Capture the cell that displays the provided text and extract its [X, Y] central coordinate. 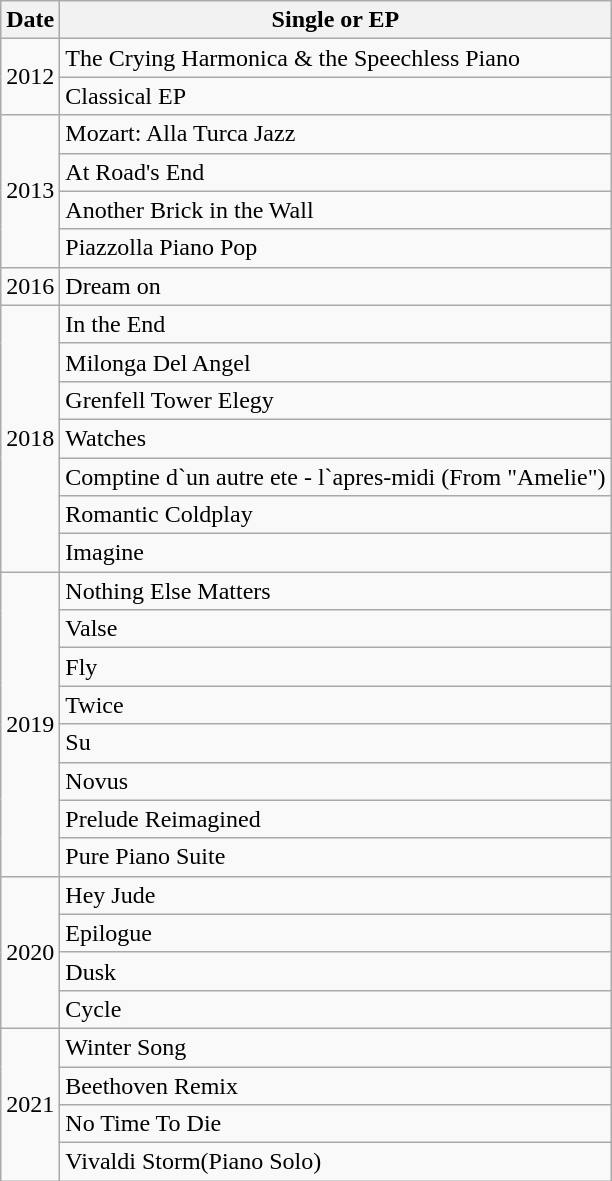
No Time To Die [336, 1124]
2019 [30, 724]
Novus [336, 781]
Date [30, 20]
Beethoven Remix [336, 1085]
Fly [336, 667]
Hey Jude [336, 895]
Epilogue [336, 933]
2020 [30, 952]
Su [336, 743]
Twice [336, 705]
2012 [30, 77]
Piazzolla Piano Pop [336, 248]
Another Brick in the Wall [336, 210]
Milonga Del Angel [336, 362]
Imagine [336, 553]
Dream on [336, 286]
Dusk [336, 971]
Romantic Coldplay [336, 515]
2021 [30, 1104]
Winter Song [336, 1047]
Cycle [336, 1009]
Comptine d`un autre ete - l`apres-midi (From "Amelie") [336, 477]
Prelude Reimagined [336, 819]
The Crying Harmonica & the Speechless Piano [336, 58]
Vivaldi Storm(Piano Solo) [336, 1162]
2016 [30, 286]
At Road's End [336, 172]
Pure Piano Suite [336, 857]
Nothing Else Matters [336, 591]
In the End [336, 324]
Grenfell Tower Elegy [336, 400]
Watches [336, 438]
Mozart: Alla Turca Jazz [336, 134]
Valse [336, 629]
Single or EP [336, 20]
2018 [30, 438]
Classical EP [336, 96]
2013 [30, 191]
